Pinpoint the cell where the given text exists, returning its (x, y) midpoint coordinate. 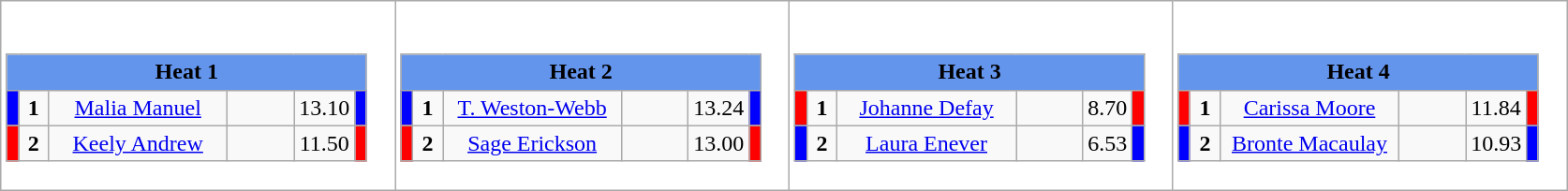
Keely Andrew (139, 143)
Heat 4 (1358, 72)
Sage Erickson (532, 143)
Laura Enever (927, 143)
6.53 (1107, 143)
Malia Manuel (139, 108)
Heat 3 (969, 72)
Heat 3 1 Johanne Defay 8.70 2 Laura Enever 6.53 (982, 95)
Heat 2 1 T. Weston-Webb 13.24 2 Sage Erickson 13.00 (592, 95)
Bronte Macaulay (1309, 143)
11.84 (1497, 108)
Johanne Defay (927, 108)
Heat 2 (581, 72)
13.24 (719, 108)
11.50 (324, 143)
13.00 (719, 143)
Heat 4 1 Carissa Moore 11.84 2 Bronte Macaulay 10.93 (1369, 95)
10.93 (1497, 143)
Carissa Moore (1309, 108)
Heat 1 1 Malia Manuel 13.10 2 Keely Andrew 11.50 (199, 95)
13.10 (324, 108)
Heat 1 (186, 72)
T. Weston-Webb (532, 108)
8.70 (1107, 108)
